Provide the (x, y) coordinate of the cell's center where the given text is located.  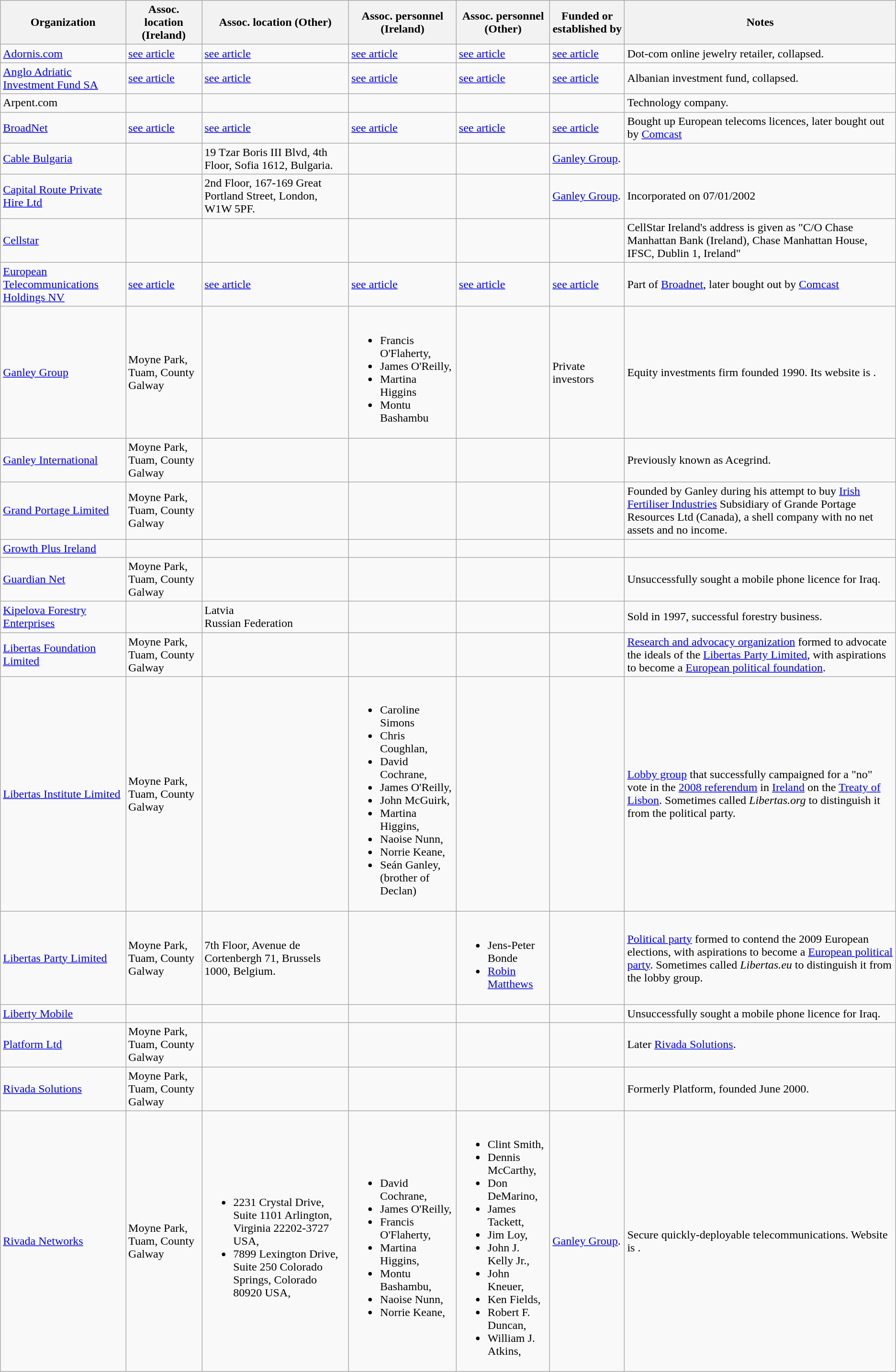
Growth Plus Ireland (63, 548)
Dot-com online jewelry retailer, collapsed. (760, 54)
Cellstar (63, 240)
Capital Route Private Hire Ltd (63, 196)
Ganley Group (63, 372)
7th Floor, Avenue de Cortenbergh 71, Brussels 1000, Belgium. (276, 958)
Cable Bulgaria (63, 159)
Caroline SimonsChris Coughlan,David Cochrane,James O'Reilly,John McGuirk,Martina Higgins,Naoise Nunn,Norrie Keane,Seán Ganley, (brother of Declan) (403, 794)
Grand Portage Limited (63, 510)
Francis O'Flaherty,James O'Reilly,Martina HigginsMontu Bashambu (403, 372)
Libertas Foundation Limited (63, 655)
2231 Crystal Drive, Suite 1101 Arlington, Virginia 22202-3727 USA,7899 Lexington Drive, Suite 250 Colorado Springs, Colorado 80920 USA, (276, 1241)
Jens-Peter BondeRobin Matthews (503, 958)
Assoc. location (Ireland) (164, 22)
Equity investments firm founded 1990. Its website is . (760, 372)
Liberty Mobile (63, 1014)
European Telecommunications Holdings NV (63, 284)
Arpent.com (63, 103)
Assoc. personnel (Ireland) (403, 22)
Anglo Adriatic Investment Fund SA (63, 78)
Kipelova Forestry Enterprises (63, 617)
Previously known as Acegrind. (760, 460)
Adornis.com (63, 54)
Platform Ltd (63, 1045)
Ganley International (63, 460)
Libertas Institute Limited (63, 794)
Libertas Party Limited (63, 958)
Sold in 1997, successful forestry business. (760, 617)
Clint Smith,Dennis McCarthy,Don DeMarino,James Tackett,Jim Loy,John J. Kelly Jr.,John Kneuer,Ken Fields,Robert F. Duncan,William J. Atkins, (503, 1241)
Organization (63, 22)
2nd Floor, 167-169 Great Portland Street, London, W1W 5PF. (276, 196)
Later Rivada Solutions. (760, 1045)
Rivada Solutions (63, 1089)
Assoc. location (Other) (276, 22)
CellStar Ireland's address is given as "C/O Chase Manhattan Bank (Ireland), Chase Manhattan House, IFSC, Dublin 1, Ireland" (760, 240)
Guardian Net (63, 580)
LatviaRussian Federation (276, 617)
Private investors (587, 372)
Technology company. (760, 103)
BroadNet (63, 127)
Rivada Networks (63, 1241)
Albanian investment fund, collapsed. (760, 78)
Incorporated on 07/01/2002 (760, 196)
Formerly Platform, founded June 2000. (760, 1089)
David Cochrane,James O'Reilly,Francis O'Flaherty,Martina Higgins,Montu Bashambu,Naoise Nunn,Norrie Keane, (403, 1241)
Bought up European telecoms licences, later bought out by Comcast (760, 127)
Funded or established by (587, 22)
Notes (760, 22)
Secure quickly-deployable telecommunications. Website is . (760, 1241)
Part of Broadnet, later bought out by Comcast (760, 284)
Assoc. personnel (Other) (503, 22)
19 Tzar Boris III Blvd, 4th Floor, Sofia 1612, Bulgaria. (276, 159)
